Find where the given text appears and provide that cell's center as [x, y] coordinate. 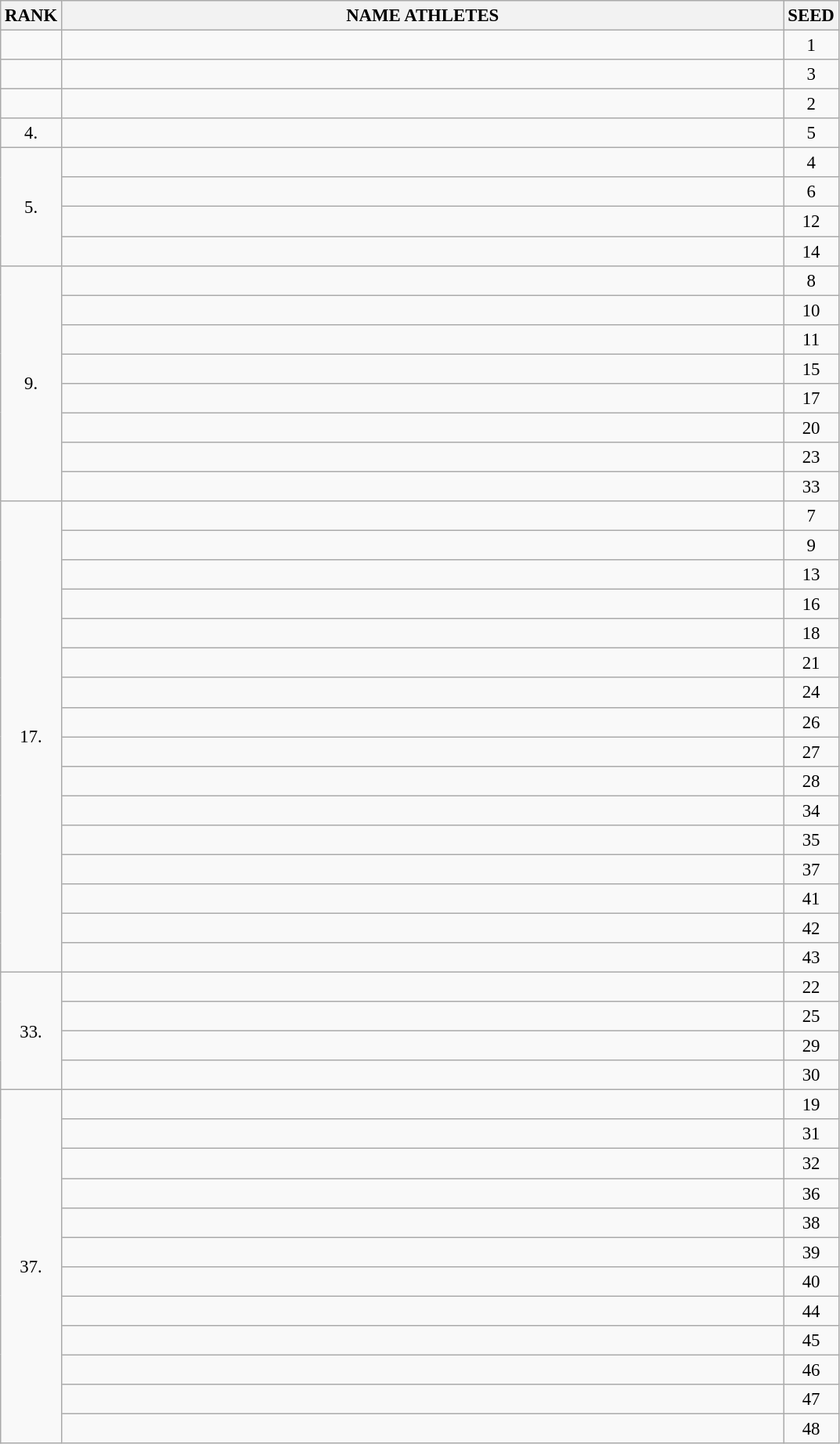
14 [811, 251]
18 [811, 634]
RANK [31, 16]
31 [811, 1135]
27 [811, 752]
45 [811, 1341]
17. [31, 737]
39 [811, 1252]
4 [811, 163]
34 [811, 810]
36 [811, 1193]
25 [811, 1016]
42 [811, 928]
28 [811, 781]
12 [811, 222]
21 [811, 663]
15 [811, 369]
4. [31, 133]
44 [811, 1311]
10 [811, 310]
48 [811, 1428]
11 [811, 339]
2 [811, 104]
46 [811, 1370]
32 [811, 1164]
SEED [811, 16]
6 [811, 192]
24 [811, 693]
23 [811, 457]
3 [811, 74]
33 [811, 486]
9 [811, 546]
47 [811, 1399]
5. [31, 207]
8 [811, 280]
22 [811, 987]
37 [811, 869]
37. [31, 1267]
38 [811, 1222]
26 [811, 722]
33. [31, 1031]
41 [811, 899]
1 [811, 45]
17 [811, 399]
5 [811, 133]
7 [811, 516]
29 [811, 1046]
20 [811, 428]
30 [811, 1075]
43 [811, 958]
13 [811, 575]
19 [811, 1105]
9. [31, 384]
40 [811, 1281]
35 [811, 840]
NAME ATHLETES [423, 16]
16 [811, 605]
